For the text-containing cell, return its midpoint in (x, y) coordinate format. 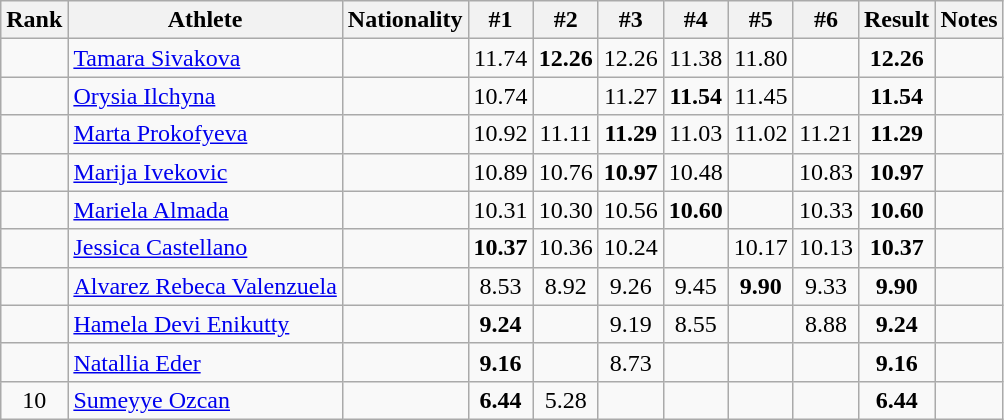
8.53 (500, 286)
#5 (760, 20)
10.33 (826, 210)
Rank (34, 20)
10.92 (500, 134)
Notes (969, 20)
10.76 (566, 172)
Mariela Almada (205, 210)
#1 (500, 20)
#4 (696, 20)
9.26 (630, 286)
8.88 (826, 324)
Sumeyye Ozcan (205, 400)
8.73 (630, 362)
10.31 (500, 210)
10.89 (500, 172)
11.45 (760, 96)
5.28 (566, 400)
10.48 (696, 172)
#3 (630, 20)
Marta Prokofyeva (205, 134)
9.45 (696, 286)
Jessica Castellano (205, 248)
8.55 (696, 324)
#2 (566, 20)
11.21 (826, 134)
10.56 (630, 210)
11.27 (630, 96)
10.13 (826, 248)
10.83 (826, 172)
11.74 (500, 58)
11.03 (696, 134)
Nationality (405, 20)
9.33 (826, 286)
11.11 (566, 134)
10.24 (630, 248)
10.36 (566, 248)
Hamela Devi Enikutty (205, 324)
10 (34, 400)
10.74 (500, 96)
9.19 (630, 324)
11.80 (760, 58)
10.17 (760, 248)
Natallia Eder (205, 362)
Tamara Sivakova (205, 58)
8.92 (566, 286)
Orysia Ilchyna (205, 96)
Marija Ivekovic (205, 172)
11.38 (696, 58)
11.02 (760, 134)
Athlete (205, 20)
Result (896, 20)
10.30 (566, 210)
#6 (826, 20)
Alvarez Rebeca Valenzuela (205, 286)
